For the text-containing cell, return its midpoint in [X, Y] coordinate format. 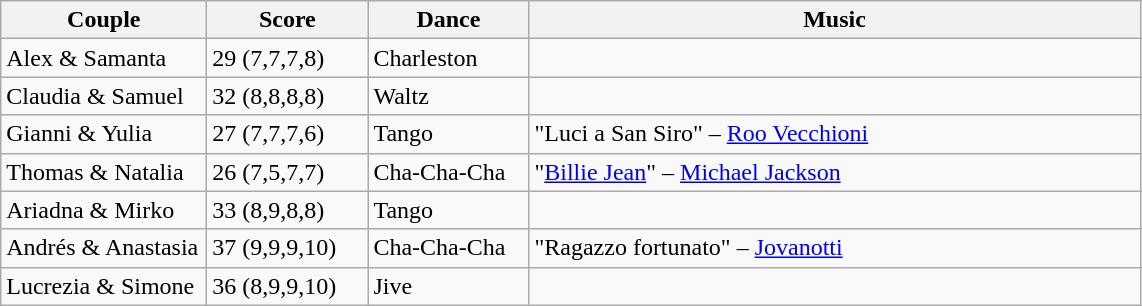
"Billie Jean" – Michael Jackson [834, 172]
Dance [448, 20]
Ariadna & Mirko [104, 210]
26 (7,5,7,7) [288, 172]
Score [288, 20]
29 (7,7,7,8) [288, 58]
Thomas & Natalia [104, 172]
"Ragazzo fortunato" – Jovanotti [834, 248]
Gianni & Yulia [104, 134]
Couple [104, 20]
Claudia & Samuel [104, 96]
Charleston [448, 58]
32 (8,8,8,8) [288, 96]
Lucrezia & Simone [104, 286]
"Luci a San Siro" – Roo Vecchioni [834, 134]
27 (7,7,7,6) [288, 134]
33 (8,9,8,8) [288, 210]
Andrés & Anastasia [104, 248]
Music [834, 20]
Alex & Samanta [104, 58]
36 (8,9,9,10) [288, 286]
37 (9,9,9,10) [288, 248]
Jive [448, 286]
Waltz [448, 96]
